Return (X, Y) of the center of cell containing provided text 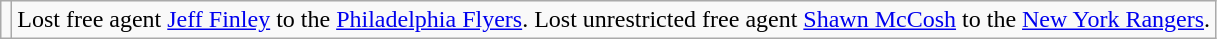
Lost free agent Jeff Finley to the Philadelphia Flyers. Lost unrestricted free agent Shawn McCosh to the New York Rangers. (614, 20)
